Identify which cell holds the provided text, then report its [X, Y] central coordinate. 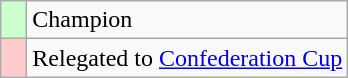
Champion [188, 20]
Relegated to Confederation Cup [188, 58]
